For the text-containing cell, return its midpoint in [X, Y] coordinate format. 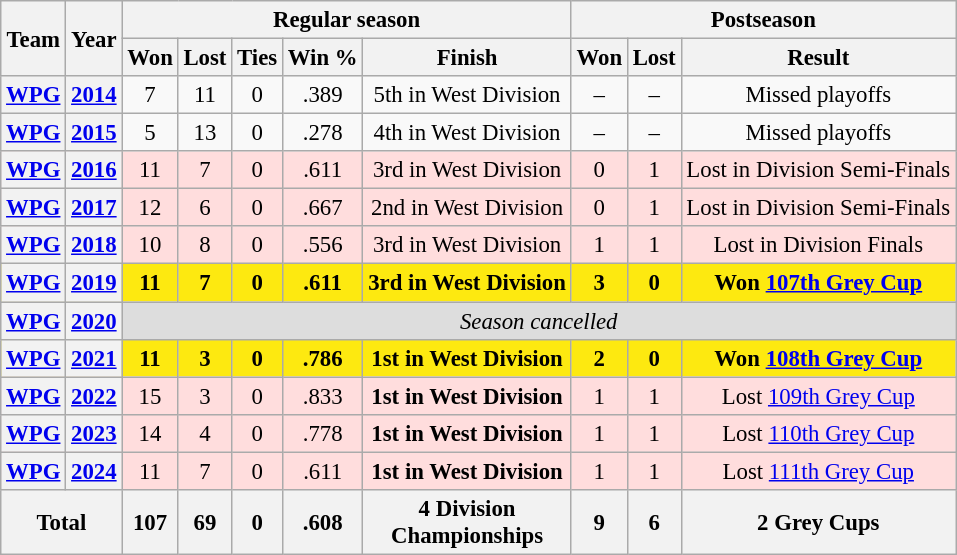
Won 107th Grey Cup [818, 283]
107 [150, 522]
2018 [94, 245]
12 [150, 208]
2023 [94, 433]
.786 [322, 358]
Finish [467, 58]
Lost 110th Grey Cup [818, 433]
15 [150, 396]
.608 [322, 522]
5 [150, 133]
Postseason [763, 20]
Ties [258, 58]
69 [205, 522]
8 [205, 245]
2021 [94, 358]
2022 [94, 396]
5th in West Division [467, 95]
Year [94, 38]
Result [818, 58]
2 Grey Cups [818, 522]
Season cancelled [539, 321]
2017 [94, 208]
10 [150, 245]
.556 [322, 245]
Regular season [346, 20]
Won 108th Grey Cup [818, 358]
4th in West Division [467, 133]
Lost 111th Grey Cup [818, 471]
.278 [322, 133]
.389 [322, 95]
2019 [94, 283]
.667 [322, 208]
2016 [94, 170]
.833 [322, 396]
4 DivisionChampionships [467, 522]
2014 [94, 95]
Lost in Division Finals [818, 245]
4 [205, 433]
13 [205, 133]
14 [150, 433]
Lost 109th Grey Cup [818, 396]
Win % [322, 58]
2020 [94, 321]
.778 [322, 433]
Total [62, 522]
2 [599, 358]
9 [599, 522]
2nd in West Division [467, 208]
2015 [94, 133]
Team [34, 38]
2024 [94, 471]
